Extract the [X, Y] coordinate from the center of the cell holding the provided text.  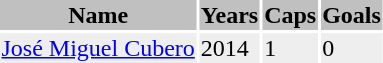
1 [290, 48]
Years [229, 15]
Caps [290, 15]
0 [352, 48]
Name [98, 15]
José Miguel Cubero [98, 48]
Goals [352, 15]
2014 [229, 48]
